Find where the given text appears and provide that cell's center as [X, Y] coordinate. 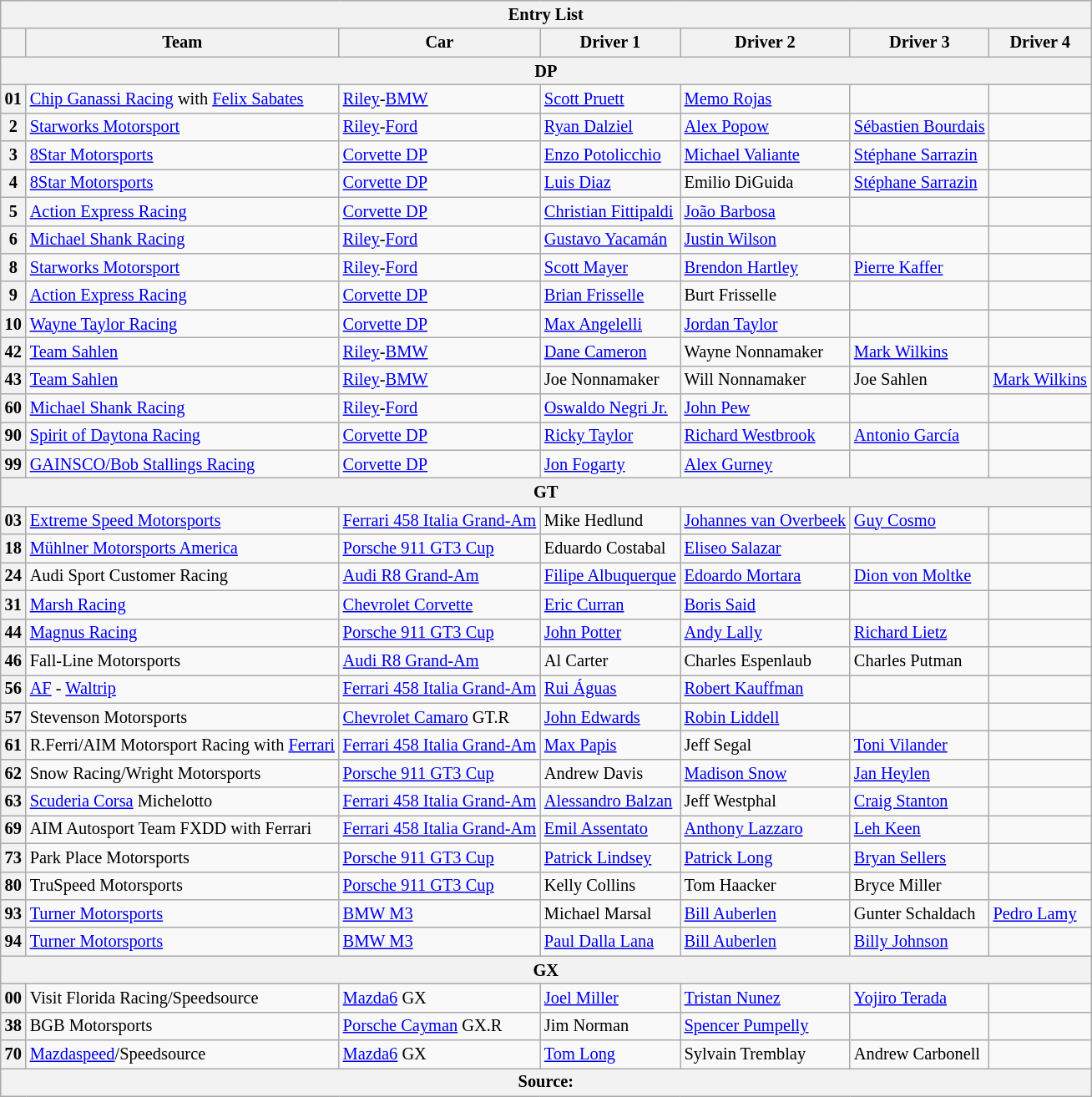
10 [13, 324]
44 [13, 633]
4 [13, 183]
Gunter Schaldach [920, 913]
AF - Waltrip [182, 689]
Andrew Carbonell [920, 1054]
Patrick Long [765, 857]
Visit Florida Racing/Speedsource [182, 998]
38 [13, 1026]
TruSpeed Motorsports [182, 886]
5 [13, 211]
Mühlner Motorsports America [182, 548]
Richard Westbrook [765, 436]
Spencer Pumpelly [765, 1026]
Memo Rojas [765, 99]
Robert Kauffman [765, 689]
Wayne Taylor Racing [182, 324]
Filipe Albuquerque [610, 576]
Toni Vilander [920, 745]
DP [546, 71]
Car [439, 43]
00 [13, 998]
Fall-Line Motorsports [182, 660]
46 [13, 660]
70 [13, 1054]
Ricky Taylor [610, 436]
João Barbosa [765, 211]
Andrew Davis [610, 773]
Ryan Dalziel [610, 127]
Christian Fittipaldi [610, 211]
Emilio DiGuida [765, 183]
73 [13, 857]
Michael Valiante [765, 155]
03 [13, 520]
56 [13, 689]
Stevenson Motorsports [182, 717]
Scott Mayer [610, 267]
Snow Racing/Wright Motorsports [182, 773]
Madison Snow [765, 773]
John Edwards [610, 717]
3 [13, 155]
Justin Wilson [765, 240]
61 [13, 745]
Enzo Potolicchio [610, 155]
Chevrolet Camaro GT.R [439, 717]
Robin Liddell [765, 717]
9 [13, 296]
John Potter [610, 633]
Magnus Racing [182, 633]
Burt Frisselle [765, 296]
Kelly Collins [610, 886]
Alex Gurney [765, 464]
R.Ferri/AIM Motorsport Racing with Ferrari [182, 745]
Billy Johnson [920, 942]
Driver 4 [1040, 43]
Jon Fogarty [610, 464]
Porsche Cayman GX.R [439, 1026]
Jeff Westphal [765, 801]
Anthony Lazzaro [765, 829]
Joe Nonnamaker [610, 380]
Antonio García [920, 436]
Jim Norman [610, 1026]
Eric Curran [610, 604]
Patrick Lindsey [610, 857]
Wayne Nonnamaker [765, 351]
Bryan Sellers [920, 857]
Andy Lally [765, 633]
6 [13, 240]
Charles Espenlaub [765, 660]
Joe Sahlen [920, 380]
Mike Hedlund [610, 520]
Entry List [546, 14]
Tristan Nunez [765, 998]
Alessandro Balzan [610, 801]
Chip Ganassi Racing with Felix Sabates [182, 99]
Bryce Miller [920, 886]
Emil Assentato [610, 829]
Driver 3 [920, 43]
Eliseo Salazar [765, 548]
31 [13, 604]
Johannes van Overbeek [765, 520]
Chevrolet Corvette [439, 604]
43 [13, 380]
GT [546, 492]
Pierre Kaffer [920, 267]
Yojiro Terada [920, 998]
Guy Cosmo [920, 520]
Sébastien Bourdais [920, 127]
Extreme Speed Motorsports [182, 520]
Michael Marsal [610, 913]
Spirit of Daytona Racing [182, 436]
Source: [546, 1082]
Sylvain Tremblay [765, 1054]
Pedro Lamy [1040, 913]
42 [13, 351]
Dion von Moltke [920, 576]
94 [13, 942]
Team [182, 43]
Edoardo Mortara [765, 576]
Jordan Taylor [765, 324]
Boris Said [765, 604]
Jeff Segal [765, 745]
Craig Stanton [920, 801]
Brendon Hartley [765, 267]
Park Place Motorsports [182, 857]
62 [13, 773]
69 [13, 829]
Brian Frisselle [610, 296]
Max Angelelli [610, 324]
Audi Sport Customer Racing [182, 576]
Will Nonnamaker [765, 380]
60 [13, 408]
99 [13, 464]
24 [13, 576]
93 [13, 913]
01 [13, 99]
57 [13, 717]
Eduardo Costabal [610, 548]
BGB Motorsports [182, 1026]
Scott Pruett [610, 99]
AIM Autosport Team FXDD with Ferrari [182, 829]
Charles Putman [920, 660]
Driver 1 [610, 43]
GX [546, 970]
Marsh Racing [182, 604]
2 [13, 127]
Gustavo Yacamán [610, 240]
Tom Long [610, 1054]
Oswaldo Negri Jr. [610, 408]
63 [13, 801]
Paul Dalla Lana [610, 942]
Leh Keen [920, 829]
John Pew [765, 408]
Rui Águas [610, 689]
8 [13, 267]
Joel Miller [610, 998]
Tom Haacker [765, 886]
Max Papis [610, 745]
90 [13, 436]
Al Carter [610, 660]
Alex Popow [765, 127]
Scuderia Corsa Michelotto [182, 801]
Luis Diaz [610, 183]
80 [13, 886]
GAINSCO/Bob Stallings Racing [182, 464]
Richard Lietz [920, 633]
Mazdaspeed/Speedsource [182, 1054]
Driver 2 [765, 43]
Dane Cameron [610, 351]
18 [13, 548]
Jan Heylen [920, 773]
